Capture the cell that displays the provided text and extract its [x, y] central coordinate. 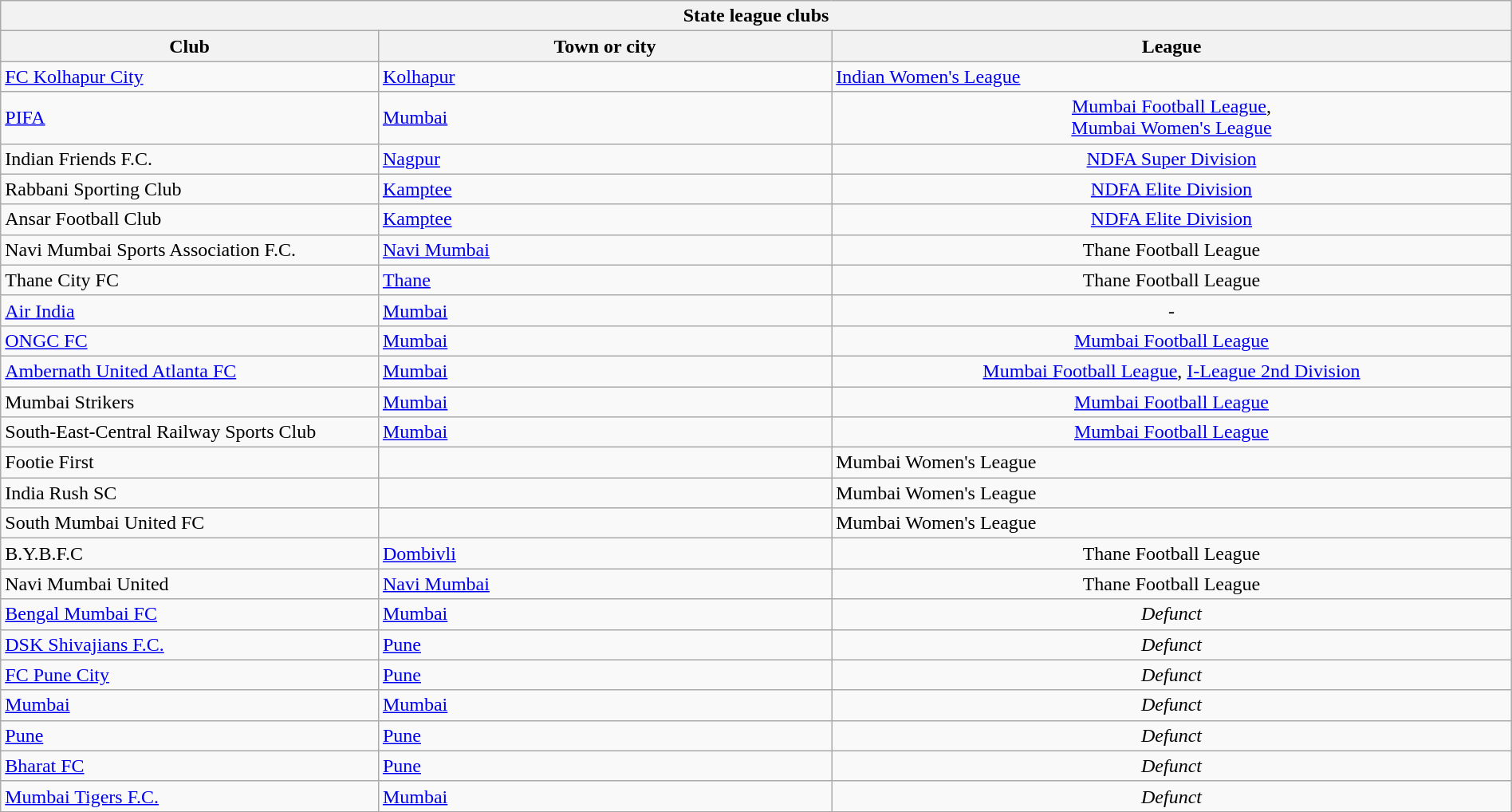
Navi Mumbai United [190, 584]
ONGC FC [190, 341]
- [1172, 310]
Nagpur [604, 159]
Kolhapur [604, 77]
Thane City FC [190, 280]
Dombivli [604, 554]
State league clubs [756, 16]
South Mumbai United FC [190, 523]
Rabbani Sporting Club [190, 189]
Mumbai Tigers F.C. [190, 796]
League [1172, 46]
Footie First [190, 463]
Mumbai Football League, I-League 2nd Division [1172, 371]
Bengal Mumbai FC [190, 614]
South-East-Central Railway Sports Club [190, 432]
Town or city [604, 46]
PIFA [190, 118]
FC Pune City [190, 675]
Air India [190, 310]
Indian Women's League [1172, 77]
India Rush SC [190, 493]
Mumbai Strikers [190, 401]
Ansar Football Club [190, 219]
B.Y.B.F.C [190, 554]
DSK Shivajians F.C. [190, 644]
Navi Mumbai Sports Association F.C. [190, 250]
Club [190, 46]
Indian Friends F.C. [190, 159]
Bharat FC [190, 766]
Ambernath United Atlanta FC [190, 371]
FC Kolhapur City [190, 77]
Mumbai Football League,Mumbai Women's League [1172, 118]
NDFA Super Division [1172, 159]
Thane [604, 280]
